Search for the cell housing the specified text and yield its (x, y) center coordinate. 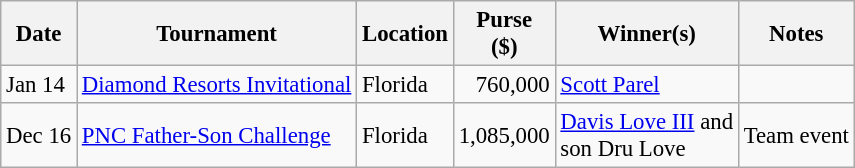
Tournament (216, 34)
Notes (796, 34)
Purse($) (504, 34)
1,085,000 (504, 136)
Team event (796, 136)
Location (406, 34)
PNC Father-Son Challenge (216, 136)
Date (39, 34)
Jan 14 (39, 85)
Davis Love III andson Dru Love (646, 136)
Dec 16 (39, 136)
Scott Parel (646, 85)
760,000 (504, 85)
Winner(s) (646, 34)
Diamond Resorts Invitational (216, 85)
